Return the [x, y] coordinate for the center point of the cell that contains the specified text.  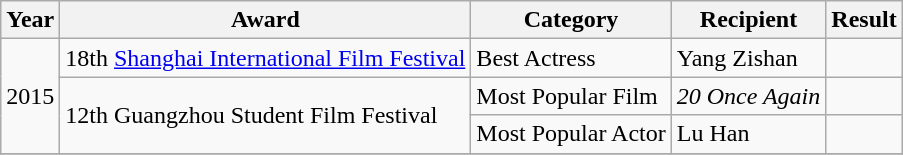
20 Once Again [748, 96]
Result [864, 20]
18th Shanghai International Film Festival [266, 58]
Award [266, 20]
12th Guangzhou Student Film Festival [266, 115]
2015 [30, 96]
Category [571, 20]
Most Popular Actor [571, 134]
Recipient [748, 20]
Year [30, 20]
Best Actress [571, 58]
Lu Han [748, 134]
Most Popular Film [571, 96]
Yang Zishan [748, 58]
